Extract the (X, Y) coordinate from the center of the cell holding the provided text.  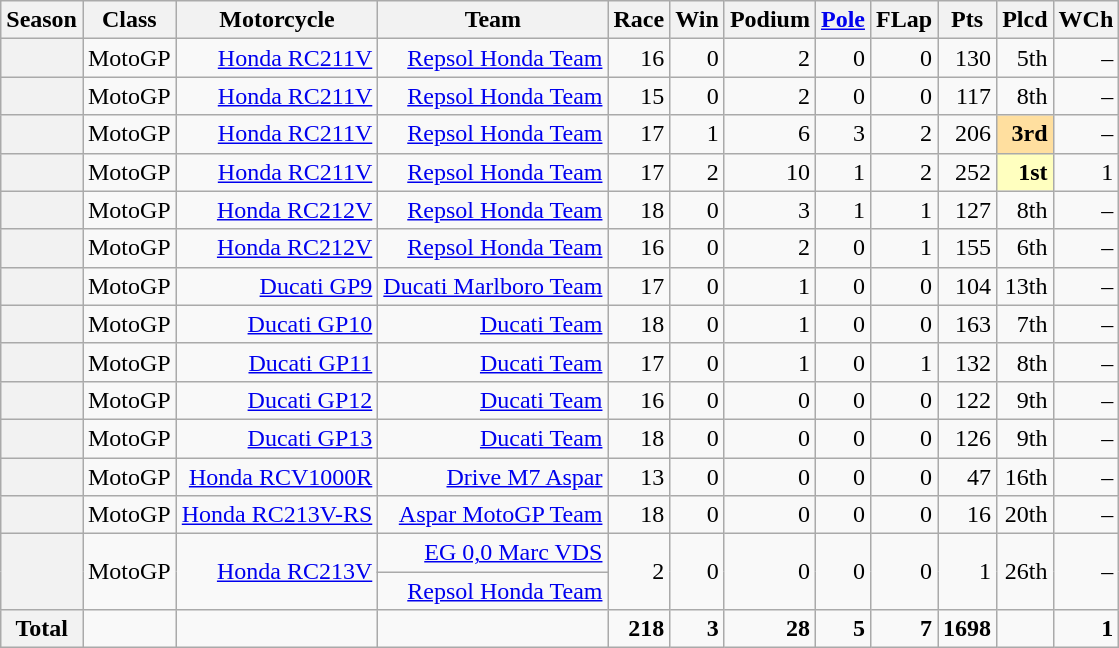
Team (493, 20)
Ducati GP11 (277, 362)
Plcd (1025, 20)
Drive M7 Aspar (493, 477)
26th (1025, 572)
7 (904, 629)
122 (968, 400)
Race (639, 20)
EG 0,0 Marc VDS (493, 553)
Ducati GP13 (277, 438)
218 (639, 629)
Pole (842, 20)
130 (968, 58)
1st (1025, 172)
Honda RCV1000R (277, 477)
Pts (968, 20)
20th (1025, 515)
Win (698, 20)
Honda RC213V-RS (277, 515)
155 (968, 248)
132 (968, 362)
Ducati GP10 (277, 324)
Ducati Marlboro Team (493, 286)
Ducati GP9 (277, 286)
127 (968, 210)
13th (1025, 286)
163 (968, 324)
Total (42, 629)
6 (770, 134)
3rd (1025, 134)
6th (1025, 248)
206 (968, 134)
1698 (968, 629)
Podium (770, 20)
WCh (1086, 20)
13 (639, 477)
Season (42, 20)
28 (770, 629)
117 (968, 96)
16th (1025, 477)
47 (968, 477)
104 (968, 286)
10 (770, 172)
Ducati GP12 (277, 400)
252 (968, 172)
Motorcycle (277, 20)
Honda RC213V (277, 572)
FLap (904, 20)
Aspar MotoGP Team (493, 515)
15 (639, 96)
5th (1025, 58)
7th (1025, 324)
Class (129, 20)
5 (842, 629)
126 (968, 438)
